Search for the cell housing the specified text and yield its (X, Y) center coordinate. 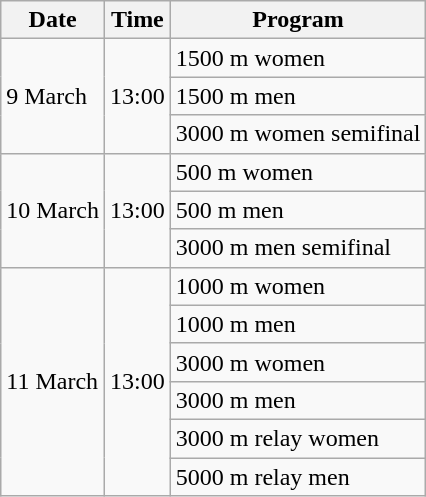
1000 m women (298, 286)
3000 m women (298, 362)
1000 m men (298, 324)
11 March (53, 381)
3000 m men (298, 400)
3000 m women semifinal (298, 134)
500 m men (298, 210)
5000 m relay men (298, 477)
9 March (53, 96)
500 m women (298, 172)
1500 m women (298, 58)
3000 m men semifinal (298, 248)
10 March (53, 210)
Date (53, 20)
3000 m relay women (298, 438)
Program (298, 20)
Time (137, 20)
1500 m men (298, 96)
